For the text-containing cell, return its midpoint in [x, y] coordinate format. 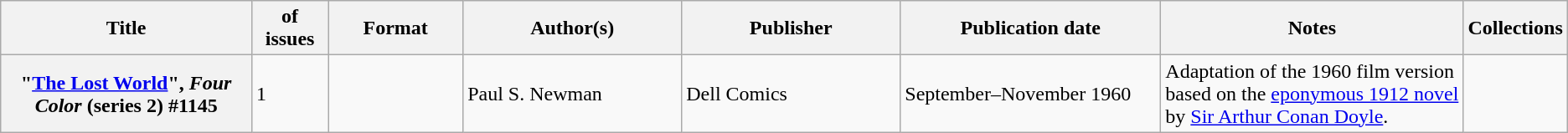
Paul S. Newman [573, 94]
"The Lost World", Four Color (series 2) #1145 [126, 94]
Adaptation of the 1960 film version based on the eponymous 1912 novel by Sir Arthur Conan Doyle. [1312, 94]
September–November 1960 [1030, 94]
Publisher [791, 28]
Collections [1515, 28]
Title [126, 28]
Dell Comics [791, 94]
Publication date [1030, 28]
of issues [290, 28]
Notes [1312, 28]
Format [395, 28]
Author(s) [573, 28]
1 [290, 94]
